Provide the (x, y) coordinate of the cell's center where the given text is located.  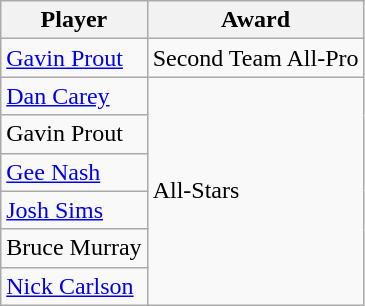
All-Stars (256, 191)
Nick Carlson (74, 286)
Award (256, 20)
Josh Sims (74, 210)
Second Team All-Pro (256, 58)
Bruce Murray (74, 248)
Gee Nash (74, 172)
Dan Carey (74, 96)
Player (74, 20)
